Return [x, y] of the center of cell containing provided text 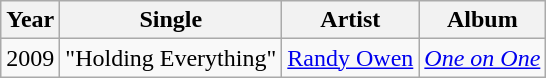
2009 [30, 58]
One on One [482, 58]
"Holding Everything" [171, 58]
Album [482, 20]
Randy Owen [350, 58]
Single [171, 20]
Artist [350, 20]
Year [30, 20]
